Identify which cell holds the provided text, then report its [x, y] central coordinate. 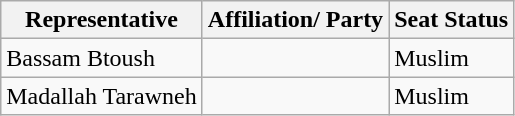
Madallah Tarawneh [102, 96]
Representative [102, 20]
Bassam Btoush [102, 58]
Affiliation/ Party [295, 20]
Seat Status [452, 20]
